For the text-containing cell, return its midpoint in [x, y] coordinate format. 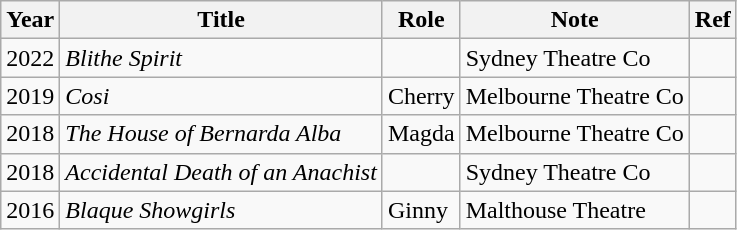
Cosi [222, 96]
2022 [30, 58]
Magda [421, 134]
Accidental Death of an Anachist [222, 172]
2019 [30, 96]
Cherry [421, 96]
Blaque Showgirls [222, 210]
Blithe Spirit [222, 58]
Ref [712, 20]
Year [30, 20]
2016 [30, 210]
Title [222, 20]
Malthouse Theatre [574, 210]
Ginny [421, 210]
Note [574, 20]
Role [421, 20]
The House of Bernarda Alba [222, 134]
